Provide the [X, Y] coordinate of the cell's center where the given text is located.  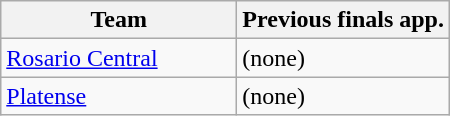
Platense [119, 96]
Team [119, 20]
Rosario Central [119, 58]
Previous finals app. [344, 20]
